Return [x, y] of the center of cell containing provided text 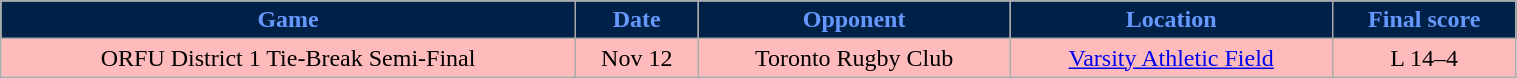
Location [1171, 20]
L 14–4 [1424, 58]
Varsity Athletic Field [1171, 58]
Final score [1424, 20]
Nov 12 [636, 58]
Date [636, 20]
Game [288, 20]
ORFU District 1 Tie-Break Semi-Final [288, 58]
Opponent [854, 20]
Toronto Rugby Club [854, 58]
